Return the [X, Y] coordinate for the center point of the cell that contains the specified text.  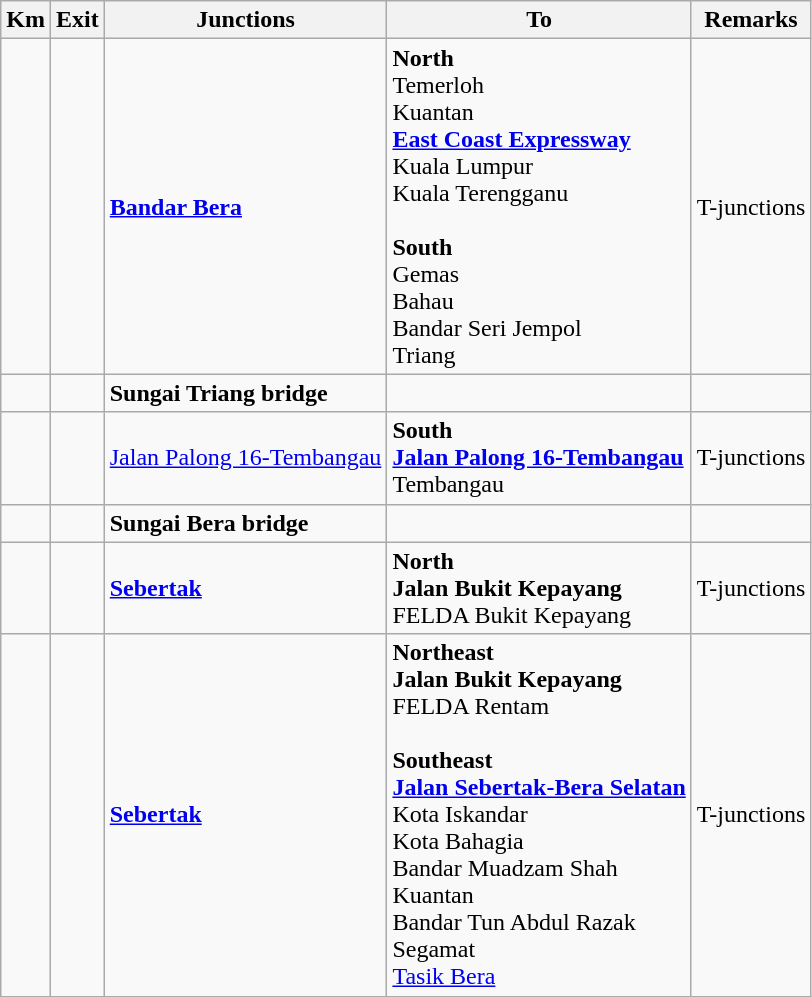
Junctions [246, 20]
To [539, 20]
Km [26, 20]
Sungai Bera bridge [246, 523]
Sungai Triang bridge [246, 393]
Bandar Bera [246, 206]
South Jalan Palong 16-TembangauTembangau [539, 458]
North Jalan Bukit KepayangFELDA Bukit Kepayang [539, 588]
North Temerloh Kuantan East Coast ExpresswayKuala LumpurKuala TerengganuSouth Gemas Bahau Bandar Seri Jempol Triang [539, 206]
Remarks [751, 20]
Exit [77, 20]
Jalan Palong 16-Tembangau [246, 458]
